For the text-containing cell, return its midpoint in [X, Y] coordinate format. 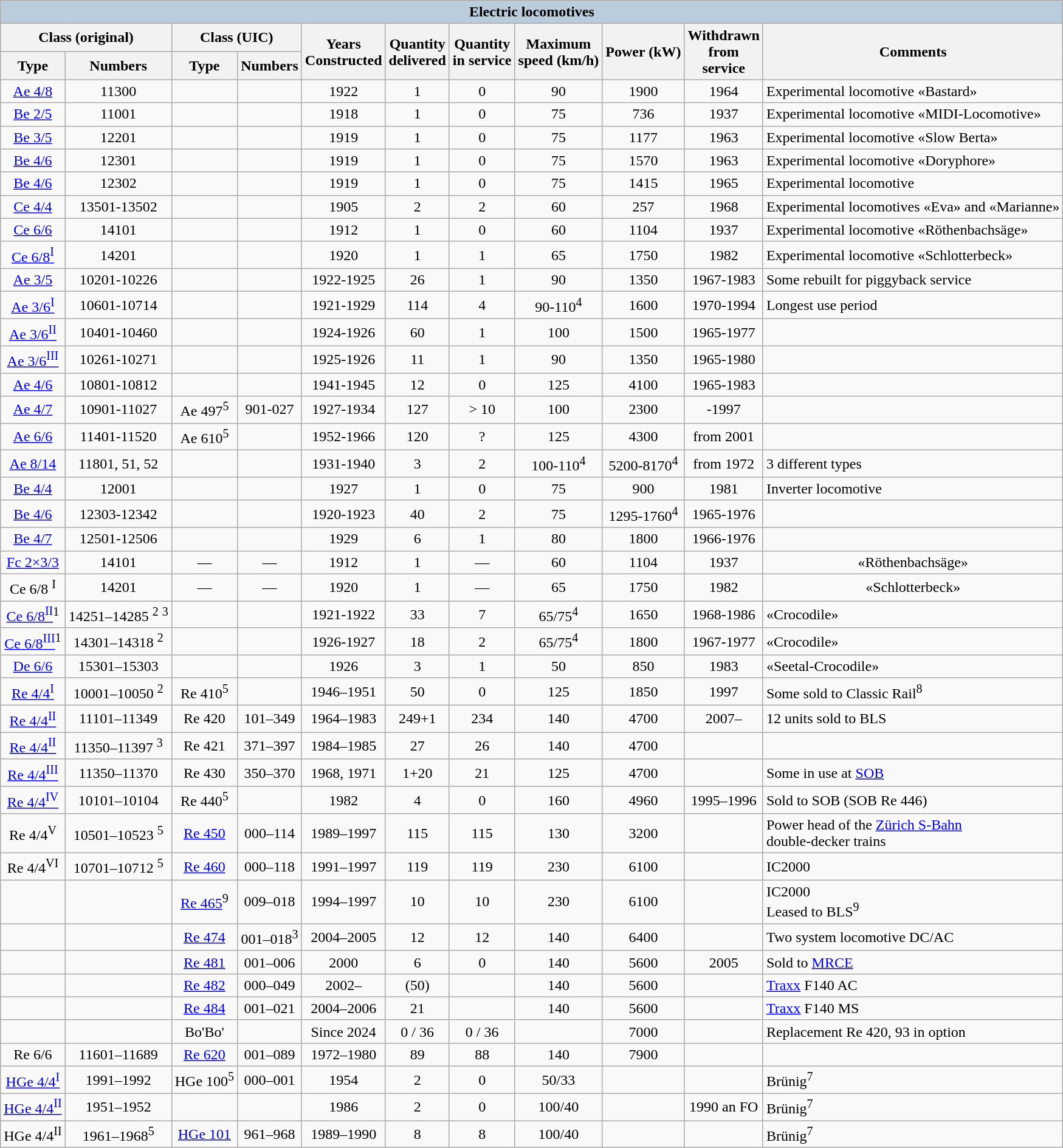
18 [417, 642]
Re 481 [204, 962]
13501-13502 [118, 207]
Some rebuilt for piggyback service [913, 280]
961–968 [270, 1134]
from 2001 [723, 436]
2300 [643, 410]
1921-1929 [343, 305]
160 [559, 800]
1927 [343, 489]
009–018 [270, 902]
(50) [417, 985]
1965-1980 [723, 360]
12303-12342 [118, 514]
80 [559, 539]
10401-10460 [118, 332]
Withdrawnfromservice [723, 52]
1981 [723, 489]
88 [482, 1055]
> 10 [482, 410]
1965-1976 [723, 514]
2004–2005 [343, 937]
YearsConstructed [343, 52]
14251–14285 2 3 [118, 615]
from 1972 [723, 464]
11300 [118, 91]
Re 474 [204, 937]
101–349 [270, 718]
901-027 [270, 410]
1965-1977 [723, 332]
4100 [643, 385]
Re 4/4I [33, 692]
1922 [343, 91]
1600 [643, 305]
33 [417, 615]
11350–11397 3 [118, 746]
Since 2024 [343, 1031]
1415 [643, 184]
11101–11349 [118, 718]
Fc 2×3/3 [33, 562]
371–397 [270, 746]
Ae 8/14 [33, 464]
Experimental locomotive «Doryphore» [913, 160]
1991–1992 [118, 1081]
1905 [343, 207]
1952-1966 [343, 436]
Ae 3/6III [33, 360]
Ae 6/6 [33, 436]
3 different types [913, 464]
Some sold to Classic Rail8 [913, 692]
Quantityin service [482, 52]
000–114 [270, 834]
1926-1927 [343, 642]
Some in use at SOB [913, 773]
Experimental locomotives «Eva» and «Marianne» [913, 207]
1995–1996 [723, 800]
HGe 4/4I [33, 1081]
7900 [643, 1055]
Ae 3/5 [33, 280]
900 [643, 489]
27 [417, 746]
736 [643, 114]
1994–1997 [343, 902]
Ce 6/8II1 [33, 615]
001–089 [270, 1055]
10701–10712 5 [118, 867]
1924-1926 [343, 332]
Ce 6/8 I [33, 587]
1941-1945 [343, 385]
2005 [723, 962]
«Seetal-Crocodile» [913, 667]
14301–14318 2 [118, 642]
HGe 101 [204, 1134]
1997 [723, 692]
12501-12506 [118, 539]
Experimental locomotive «Slow Berta» [913, 137]
7000 [643, 1031]
1965 [723, 184]
Be 3/5 [33, 137]
Ce 6/8III1 [33, 642]
2004–2006 [343, 1008]
1972–1980 [343, 1055]
Re 4405 [204, 800]
12 units sold to BLS [913, 718]
1986 [343, 1107]
114 [417, 305]
Two system locomotive DC/AC [913, 937]
1984–1985 [343, 746]
Ae 4/6 [33, 385]
1968, 1971 [343, 773]
Re 4/4IV [33, 800]
1968 [723, 207]
Experimental locomotive «Schlotterbeck» [913, 255]
000–049 [270, 985]
1968-1986 [723, 615]
1850 [643, 692]
Traxx F140 AC [913, 985]
850 [643, 667]
Inverter locomotive [913, 489]
1925-1926 [343, 360]
? [482, 436]
-1997 [723, 410]
Re 421 [204, 746]
1921-1922 [343, 615]
2007– [723, 718]
IC2000 [913, 867]
Ce 4/4 [33, 207]
001–006 [270, 962]
1500 [643, 332]
Re 430 [204, 773]
1918 [343, 114]
11350–11370 [118, 773]
«Röthenbachsäge» [913, 562]
3200 [643, 834]
1967-1977 [723, 642]
1927-1934 [343, 410]
Ae 6105 [204, 436]
Power head of the Zürich S-Bahndouble-decker trains [913, 834]
130 [559, 834]
Ce 6/6 [33, 230]
Re 460 [204, 867]
Class (UIC) [236, 38]
350–370 [270, 773]
Experimental locomotive «Bastard» [913, 91]
Electric locomotives [532, 12]
001–0183 [270, 937]
000–001 [270, 1081]
127 [417, 410]
12302 [118, 184]
10201-10226 [118, 280]
1900 [643, 91]
Re 4/4V [33, 834]
Re 484 [204, 1008]
1+20 [417, 773]
Ae 4975 [204, 410]
Ce 6/8I [33, 255]
Re 4/4VI [33, 867]
10801-10812 [118, 385]
11601–11689 [118, 1055]
Experimental locomotive «MIDI-Locomotive» [913, 114]
Class (original) [86, 38]
11 [417, 360]
1922-1925 [343, 280]
Sold to SOB (SOB Re 446) [913, 800]
234 [482, 718]
Re 482 [204, 985]
1177 [643, 137]
Re 4/4III [33, 773]
Be 4/7 [33, 539]
Traxx F140 MS [913, 1008]
HGe 1005 [204, 1081]
4960 [643, 800]
1926 [343, 667]
15301–15303 [118, 667]
Quantitydelivered [417, 52]
Re 620 [204, 1055]
90-1104 [559, 305]
257 [643, 207]
Re 4659 [204, 902]
«Schlotterbeck» [913, 587]
7 [482, 615]
1931-1940 [343, 464]
1967-1983 [723, 280]
249+1 [417, 718]
Bo'Bo' [204, 1031]
1650 [643, 615]
Experimental locomotive [913, 184]
De 6/6 [33, 667]
1961–19685 [118, 1134]
10261-10271 [118, 360]
10001–10050 2 [118, 692]
1295-17604 [643, 514]
000–118 [270, 867]
11001 [118, 114]
Ae 3/6I [33, 305]
Power (kW) [643, 52]
12301 [118, 160]
10901-11027 [118, 410]
Ae 4/8 [33, 91]
6400 [643, 937]
Experimental locomotive «Röthenbachsäge» [913, 230]
1990 an FO [723, 1107]
001–021 [270, 1008]
1991–1997 [343, 867]
1983 [723, 667]
11401-11520 [118, 436]
1966-1976 [723, 539]
IC2000Leased to BLS9 [913, 902]
Re 450 [204, 834]
Ae 3/6II [33, 332]
50/33 [559, 1081]
Comments [913, 52]
Re 420 [204, 718]
Re 6/6 [33, 1055]
Be 2/5 [33, 114]
1970-1994 [723, 305]
Longest use period [913, 305]
1920-1923 [343, 514]
5200-81704 [643, 464]
Ae 4/7 [33, 410]
2000 [343, 962]
1951–1952 [118, 1107]
Be 4/4 [33, 489]
11801, 51, 52 [118, 464]
1570 [643, 160]
120 [417, 436]
12001 [118, 489]
Sold to MRCE [913, 962]
10501–10523 5 [118, 834]
1965-1983 [723, 385]
1964 [723, 91]
100-1104 [559, 464]
12201 [118, 137]
1954 [343, 1081]
89 [417, 1055]
1964–1983 [343, 718]
Maximumspeed (km/h) [559, 52]
Replacement Re 420, 93 in option [913, 1031]
4300 [643, 436]
1929 [343, 539]
Re 4105 [204, 692]
1989–1990 [343, 1134]
1946–1951 [343, 692]
10101–10104 [118, 800]
2002– [343, 985]
10601-10714 [118, 305]
40 [417, 514]
1989–1997 [343, 834]
